Search for the cell housing the specified text and yield its [x, y] center coordinate. 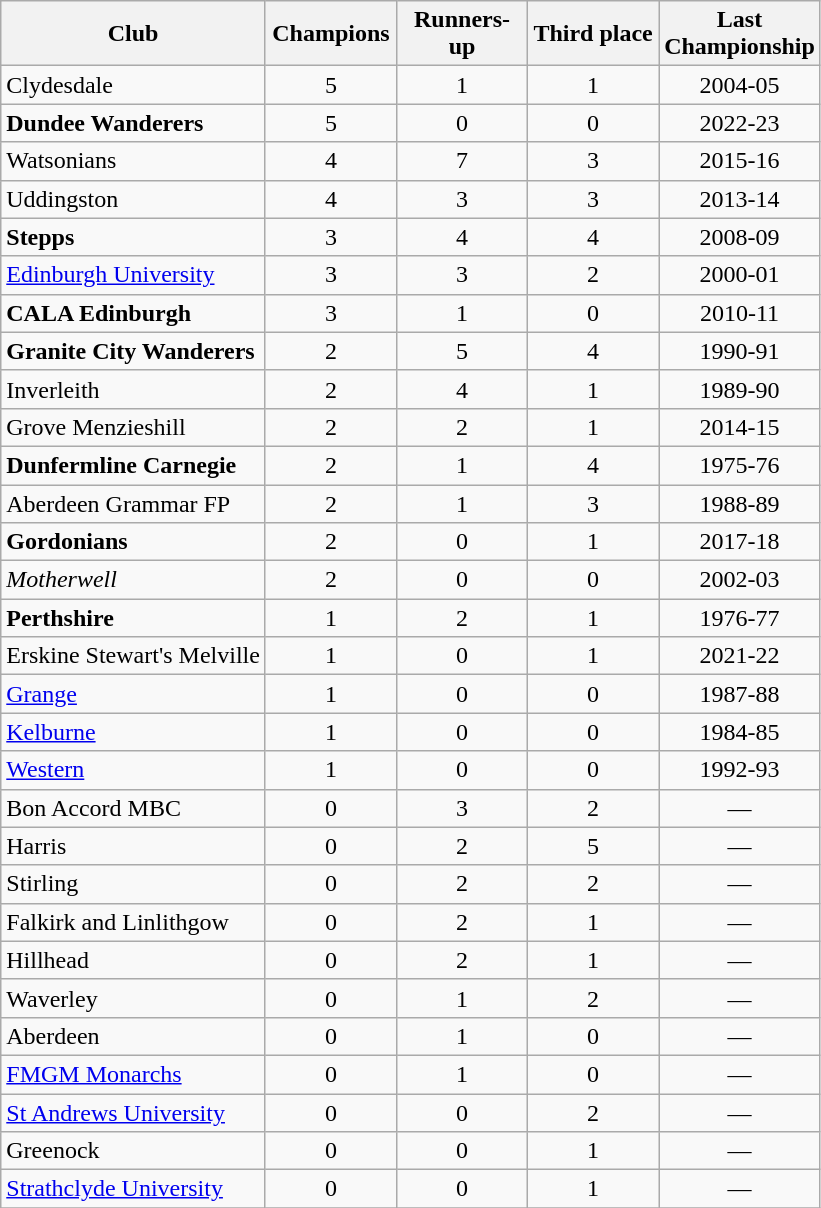
St Andrews University [134, 1113]
1975-76 [740, 465]
Hillhead [134, 960]
Kelburne [134, 732]
Champions [330, 34]
Club [134, 34]
Motherwell [134, 580]
Dunfermline Carnegie [134, 465]
Inverleith [134, 389]
2022-23 [740, 123]
1984-85 [740, 732]
Gordonians [134, 542]
2014-15 [740, 427]
2013-14 [740, 199]
Granite City Wanderers [134, 351]
Dundee Wanderers [134, 123]
Harris [134, 846]
Aberdeen Grammar FP [134, 503]
CALA Edinburgh [134, 313]
2000-01 [740, 275]
Falkirk and Linlithgow [134, 922]
Strathclyde University [134, 1189]
Clydesdale [134, 85]
Western [134, 770]
Last Championship [740, 34]
1990-91 [740, 351]
2021-22 [740, 656]
FMGM Monarchs [134, 1074]
Stirling [134, 884]
7 [462, 161]
Waverley [134, 998]
2010-11 [740, 313]
Stepps [134, 237]
Grove Menzieshill [134, 427]
Perthshire [134, 618]
1987-88 [740, 694]
2015-16 [740, 161]
2008-09 [740, 237]
Greenock [134, 1151]
Edinburgh University [134, 275]
Erskine Stewart's Melville [134, 656]
2002-03 [740, 580]
1989-90 [740, 389]
2004-05 [740, 85]
2017-18 [740, 542]
Grange [134, 694]
Bon Accord MBC [134, 808]
Aberdeen [134, 1036]
Third place [594, 34]
Uddingston [134, 199]
1992-93 [740, 770]
1988-89 [740, 503]
1976-77 [740, 618]
Runners-up [462, 34]
Watsonians [134, 161]
